For the text-containing cell, return its midpoint in [X, Y] coordinate format. 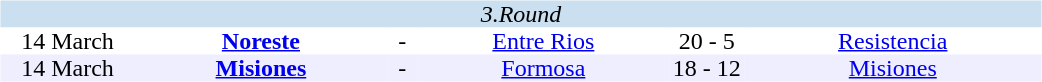
3.Round [520, 14]
Noreste [262, 42]
Entre Rios [544, 42]
Formosa [544, 68]
18 - 12 [707, 68]
Resistencia [892, 42]
20 - 5 [707, 42]
